Find where the given text appears and provide that cell's center as [x, y] coordinate. 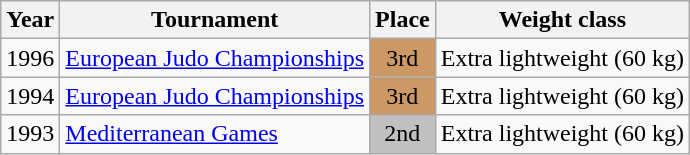
Year [30, 20]
Weight class [562, 20]
Tournament [215, 20]
2nd [403, 134]
Mediterranean Games [215, 134]
1994 [30, 96]
1996 [30, 58]
Place [403, 20]
1993 [30, 134]
